From the cell containing the given text, extract its center point as (X, Y) coordinate. 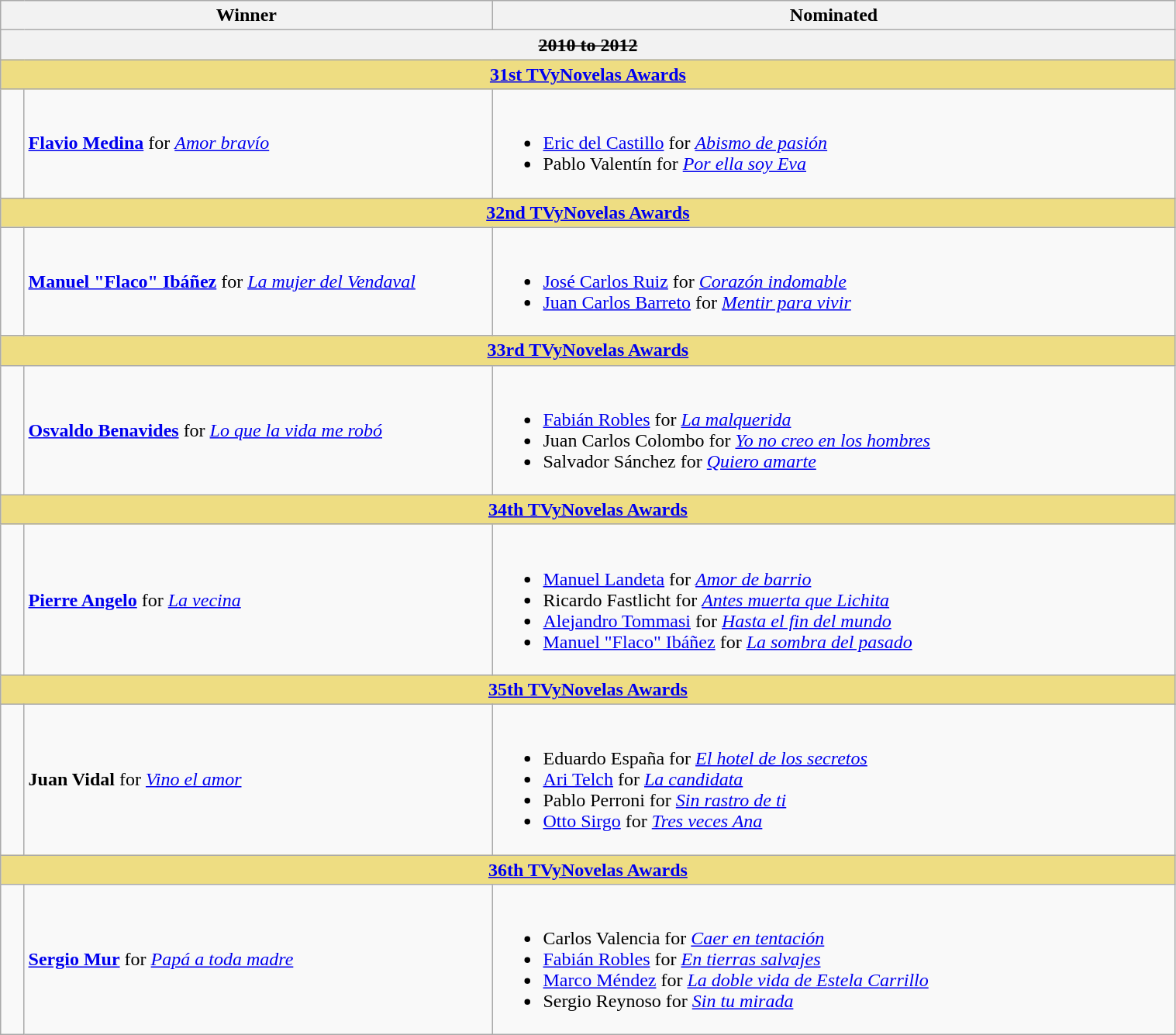
Juan Vidal for Vino el amor (258, 779)
José Carlos Ruiz for Corazón indomableJuan Carlos Barreto for Mentir para vivir (834, 281)
36th TVyNovelas Awards (588, 869)
Nominated (834, 16)
Winner (247, 16)
35th TVyNovelas Awards (588, 689)
34th TVyNovelas Awards (588, 509)
Pierre Angelo for La vecina (258, 599)
31st TVyNovelas Awards (588, 74)
2010 to 2012 (588, 45)
Sergio Mur for Papá a toda madre (258, 960)
Eduardo España for El hotel de los secretosAri Telch for La candidataPablo Perroni for Sin rastro de tiOtto Sirgo for Tres veces Ana (834, 779)
Fabián Robles for La malqueridaJuan Carlos Colombo for Yo no creo en los hombresSalvador Sánchez for Quiero amarte (834, 430)
Eric del Castillo for Abismo de pasiónPablo Valentín for Por ella soy Eva (834, 143)
32nd TVyNovelas Awards (588, 212)
Osvaldo Benavides for Lo que la vida me robó (258, 430)
33rd TVyNovelas Awards (588, 350)
Flavio Medina for Amor bravío (258, 143)
Manuel "Flaco" Ibáñez for La mujer del Vendaval (258, 281)
